Find where the given text appears and provide that cell's center as (X, Y) coordinate. 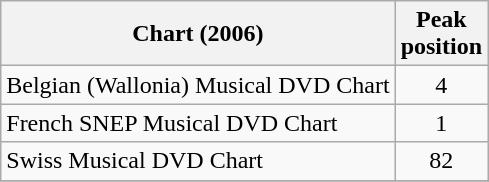
French SNEP Musical DVD Chart (198, 123)
82 (441, 161)
Belgian (Wallonia) Musical DVD Chart (198, 85)
Swiss Musical DVD Chart (198, 161)
Peakposition (441, 34)
Chart (2006) (198, 34)
1 (441, 123)
4 (441, 85)
